Search for the cell housing the specified text and yield its [x, y] center coordinate. 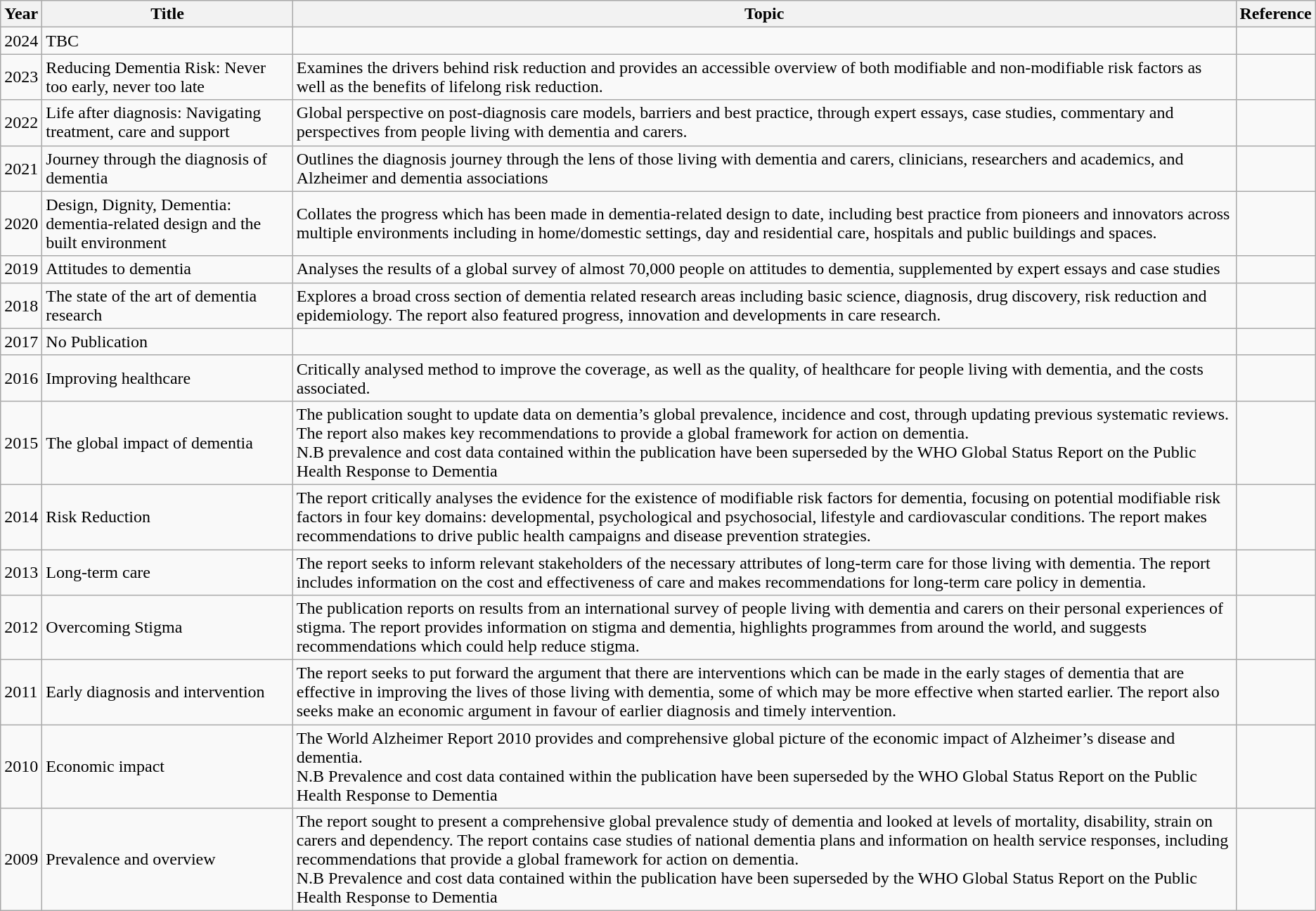
Year [21, 14]
2023 [21, 77]
Overcoming Stigma [167, 628]
Topic [764, 14]
Prevalence and overview [167, 860]
No Publication [167, 342]
The global impact of dementia [167, 443]
Early diagnosis and intervention [167, 692]
2015 [21, 443]
2016 [21, 378]
Design, Dignity, Dementia: dementia-related design and the built environment [167, 224]
Reducing Dementia Risk: Never too early, never too late [167, 77]
2024 [21, 41]
2009 [21, 860]
TBC [167, 41]
2019 [21, 269]
The state of the art of dementia research [167, 305]
Attitudes to dementia [167, 269]
Title [167, 14]
2014 [21, 517]
2018 [21, 305]
Journey through the diagnosis of dementia [167, 169]
2012 [21, 628]
2011 [21, 692]
Economic impact [167, 766]
2013 [21, 572]
Risk Reduction [167, 517]
Critically analysed method to improve the coverage, as well as the quality, of healthcare for people living with dementia, and the costs associated. [764, 378]
2021 [21, 169]
2017 [21, 342]
Long-term care [167, 572]
Analyses the results of a global survey of almost 70,000 people on attitudes to dementia, supplemented by expert essays and case studies [764, 269]
Reference [1275, 14]
2022 [21, 122]
2010 [21, 766]
Improving healthcare [167, 378]
2020 [21, 224]
Life after diagnosis: Navigating treatment, care and support [167, 122]
